Pinpoint the cell where the given text exists, returning its [X, Y] midpoint coordinate. 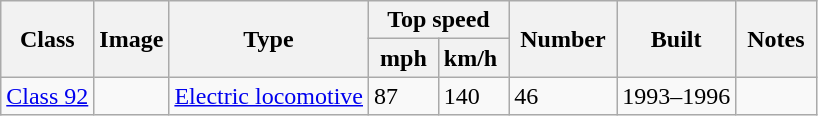
Class 92 [48, 96]
Number [563, 39]
Notes [776, 39]
140 [473, 96]
mph [404, 58]
Class [48, 39]
km/h [473, 58]
Built [676, 39]
Top speed [439, 20]
87 [404, 96]
Electric locomotive [269, 96]
46 [563, 96]
1993–1996 [676, 96]
Type [269, 39]
Image [132, 39]
